Provide the [X, Y] coordinate of the cell's center where the given text is located.  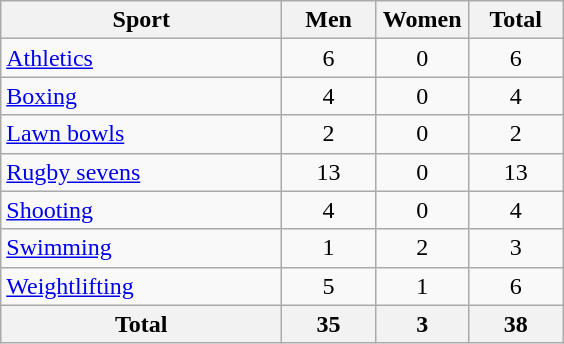
Lawn bowls [142, 134]
Women [422, 20]
Shooting [142, 210]
Rugby sevens [142, 172]
Sport [142, 20]
Athletics [142, 58]
35 [329, 324]
Boxing [142, 96]
Weightlifting [142, 286]
Men [329, 20]
Swimming [142, 248]
5 [329, 286]
38 [516, 324]
